Provide the [x, y] coordinate of the cell's center where the given text is located.  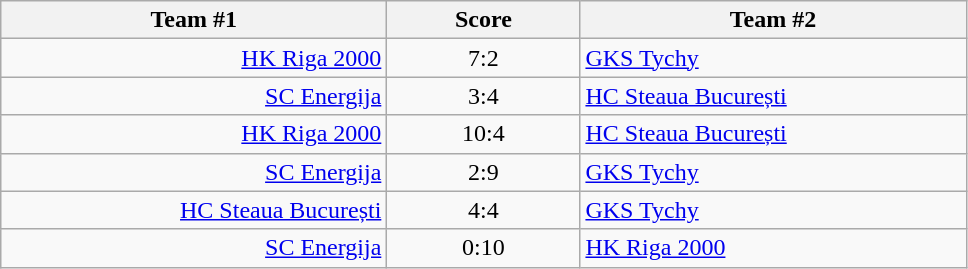
7:2 [484, 58]
3:4 [484, 96]
Score [484, 20]
0:10 [484, 248]
Team #1 [194, 20]
4:4 [484, 210]
10:4 [484, 134]
2:9 [484, 172]
Team #2 [773, 20]
